For the text-containing cell, return its midpoint in (x, y) coordinate format. 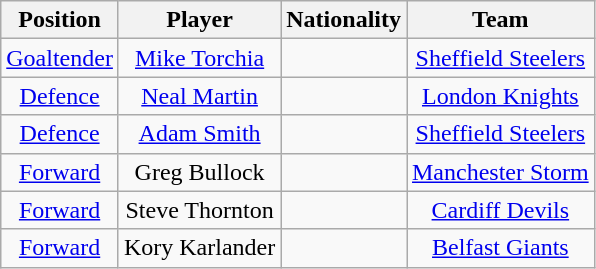
Belfast Giants (500, 248)
Steve Thornton (199, 210)
Position (60, 20)
Team (500, 20)
Player (199, 20)
Greg Bullock (199, 172)
Mike Torchia (199, 58)
Manchester Storm (500, 172)
Nationality (344, 20)
Cardiff Devils (500, 210)
Kory Karlander (199, 248)
Goaltender (60, 58)
Neal Martin (199, 96)
Adam Smith (199, 134)
London Knights (500, 96)
